Search for the cell housing the specified text and yield its (x, y) center coordinate. 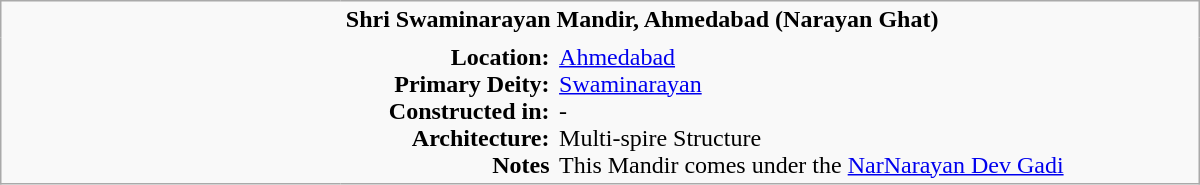
Location: Primary Deity:Constructed in:Architecture:Notes (448, 110)
Ahmedabad Swaminarayan - Multi-spire Structure This Mandir comes under the NarNarayan Dev Gadi (876, 110)
Shri Swaminarayan Mandir, Ahmedabad (Narayan Ghat) (770, 20)
